Provide the (x, y) coordinate of the cell's center where the given text is located.  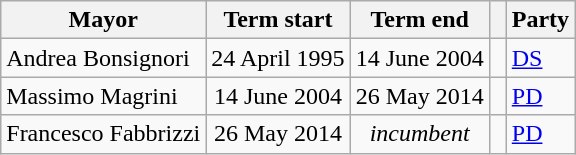
DS (540, 58)
Term end (420, 20)
Andrea Bonsignori (104, 58)
24 April 1995 (278, 58)
Mayor (104, 20)
incumbent (420, 134)
Massimo Magrini (104, 96)
Term start (278, 20)
Party (540, 20)
Francesco Fabbrizzi (104, 134)
